Search for the cell housing the specified text and yield its [X, Y] center coordinate. 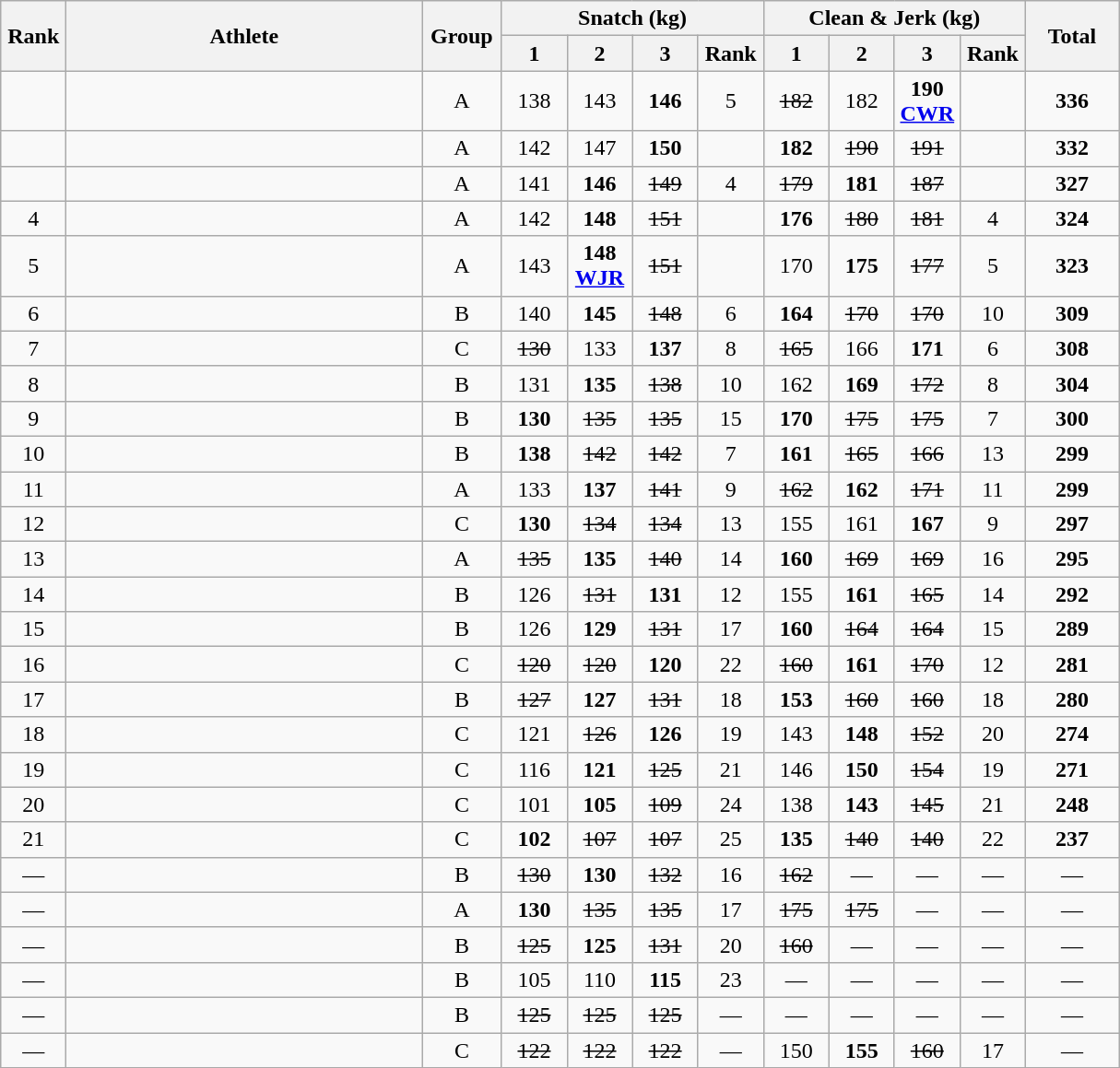
295 [1071, 559]
324 [1071, 218]
153 [796, 699]
154 [927, 769]
129 [599, 629]
332 [1071, 148]
176 [796, 218]
109 [666, 804]
Clean & Jerk (kg) [894, 18]
132 [666, 874]
327 [1071, 183]
152 [927, 734]
281 [1071, 664]
147 [599, 148]
274 [1071, 734]
271 [1071, 769]
Group [462, 36]
280 [1071, 699]
24 [730, 804]
187 [927, 183]
304 [1071, 383]
Snatch (kg) [632, 18]
309 [1071, 313]
116 [535, 769]
23 [730, 980]
323 [1071, 265]
149 [666, 183]
115 [666, 980]
248 [1071, 804]
308 [1071, 348]
177 [927, 265]
190 [861, 148]
191 [927, 148]
297 [1071, 524]
179 [796, 183]
172 [927, 383]
102 [535, 839]
148WJR [599, 265]
237 [1071, 839]
101 [535, 804]
180 [861, 218]
110 [599, 980]
289 [1071, 629]
Athlete [244, 36]
25 [730, 839]
292 [1071, 594]
300 [1071, 418]
336 [1071, 101]
190 CWR [927, 101]
167 [927, 524]
Total [1071, 36]
